Identify which cell holds the provided text, then report its [x, y] central coordinate. 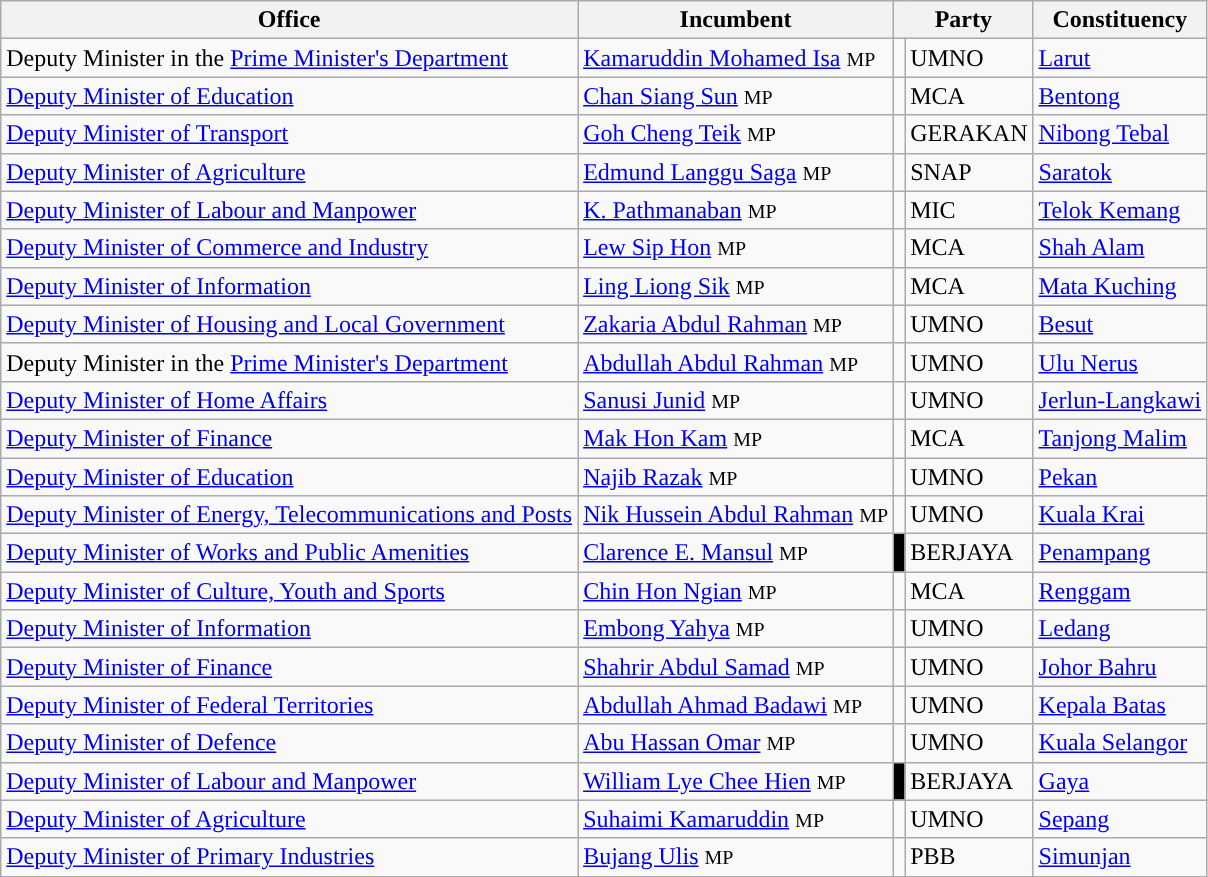
Abdullah Ahmad Badawi MP [736, 705]
Jerlun-Langkawi [1120, 400]
Johor Bahru [1120, 667]
Najib Razak MP [736, 477]
Sanusi Junid MP [736, 400]
William Lye Chee Hien MP [736, 781]
Party [964, 20]
Mak Hon Kam MP [736, 438]
Larut [1120, 58]
Bentong [1120, 96]
Deputy Minister of Culture, Youth and Sports [290, 591]
Sepang [1120, 819]
Nibong Tebal [1120, 134]
Kepala Batas [1120, 705]
Deputy Minister of Commerce and Industry [290, 248]
Kuala Selangor [1120, 743]
Chan Siang Sun MP [736, 96]
PBB [969, 857]
Deputy Minister of Primary Industries [290, 857]
Deputy Minister of Energy, Telecommunications and Posts [290, 515]
Bujang Ulis MP [736, 857]
Incumbent [736, 20]
Telok Kemang [1120, 210]
Gaya [1120, 781]
Simunjan [1120, 857]
Ulu Nerus [1120, 362]
Renggam [1120, 591]
Mata Kuching [1120, 286]
Deputy Minister of Works and Public Amenities [290, 553]
Tanjong Malim [1120, 438]
Deputy Minister of Defence [290, 743]
Chin Hon Ngian MP [736, 591]
SNAP [969, 172]
Saratok [1120, 172]
Nik Hussein Abdul Rahman MP [736, 515]
GERAKAN [969, 134]
Goh Cheng Teik MP [736, 134]
Deputy Minister of Transport [290, 134]
Kamaruddin Mohamed Isa MP [736, 58]
Abu Hassan Omar MP [736, 743]
Edmund Langgu Saga MP [736, 172]
Embong Yahya MP [736, 629]
Clarence E. Mansul MP [736, 553]
Deputy Minister of Home Affairs [290, 400]
Ling Liong Sik MP [736, 286]
Shah Alam [1120, 248]
Constituency [1120, 20]
Office [290, 20]
K. Pathmanaban MP [736, 210]
Besut [1120, 324]
Lew Sip Hon MP [736, 248]
Suhaimi Kamaruddin MP [736, 819]
Zakaria Abdul Rahman MP [736, 324]
Deputy Minister of Federal Territories [290, 705]
Kuala Krai [1120, 515]
Penampang [1120, 553]
Ledang [1120, 629]
Shahrir Abdul Samad MP [736, 667]
Abdullah Abdul Rahman MP [736, 362]
Deputy Minister of Housing and Local Government [290, 324]
Pekan [1120, 477]
MIC [969, 210]
